Capture the cell that displays the provided text and extract its [x, y] central coordinate. 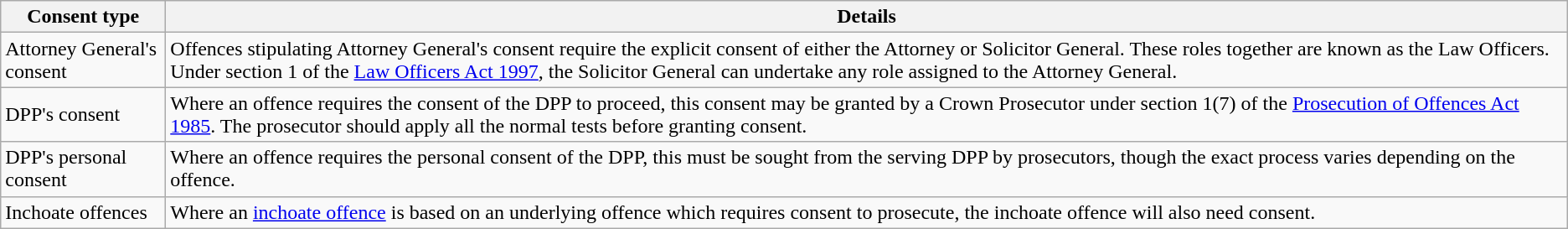
Inchoate offences [84, 212]
DPP's personal consent [84, 169]
Attorney General's consent [84, 60]
Details [866, 17]
Consent type [84, 17]
DPP's consent [84, 114]
Where an inchoate offence is based on an underlying offence which requires consent to prosecute, the inchoate offence will also need consent. [866, 212]
